Return the (X, Y) coordinate for the center point of the cell that contains the specified text.  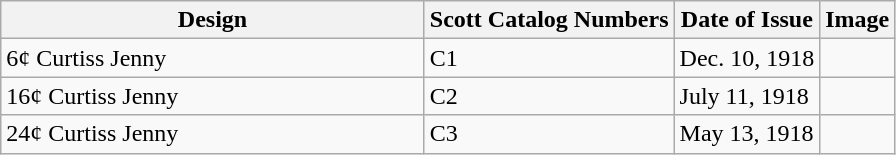
6¢ Curtiss Jenny (213, 58)
24¢ Curtiss Jenny (213, 134)
16¢ Curtiss Jenny (213, 96)
Scott Catalog Numbers (549, 20)
C3 (549, 134)
Image (858, 20)
July 11, 1918 (747, 96)
Dec. 10, 1918 (747, 58)
C1 (549, 58)
C2 (549, 96)
Design (213, 20)
Date of Issue (747, 20)
May 13, 1918 (747, 134)
